Find where the given text appears and provide that cell's center as [X, Y] coordinate. 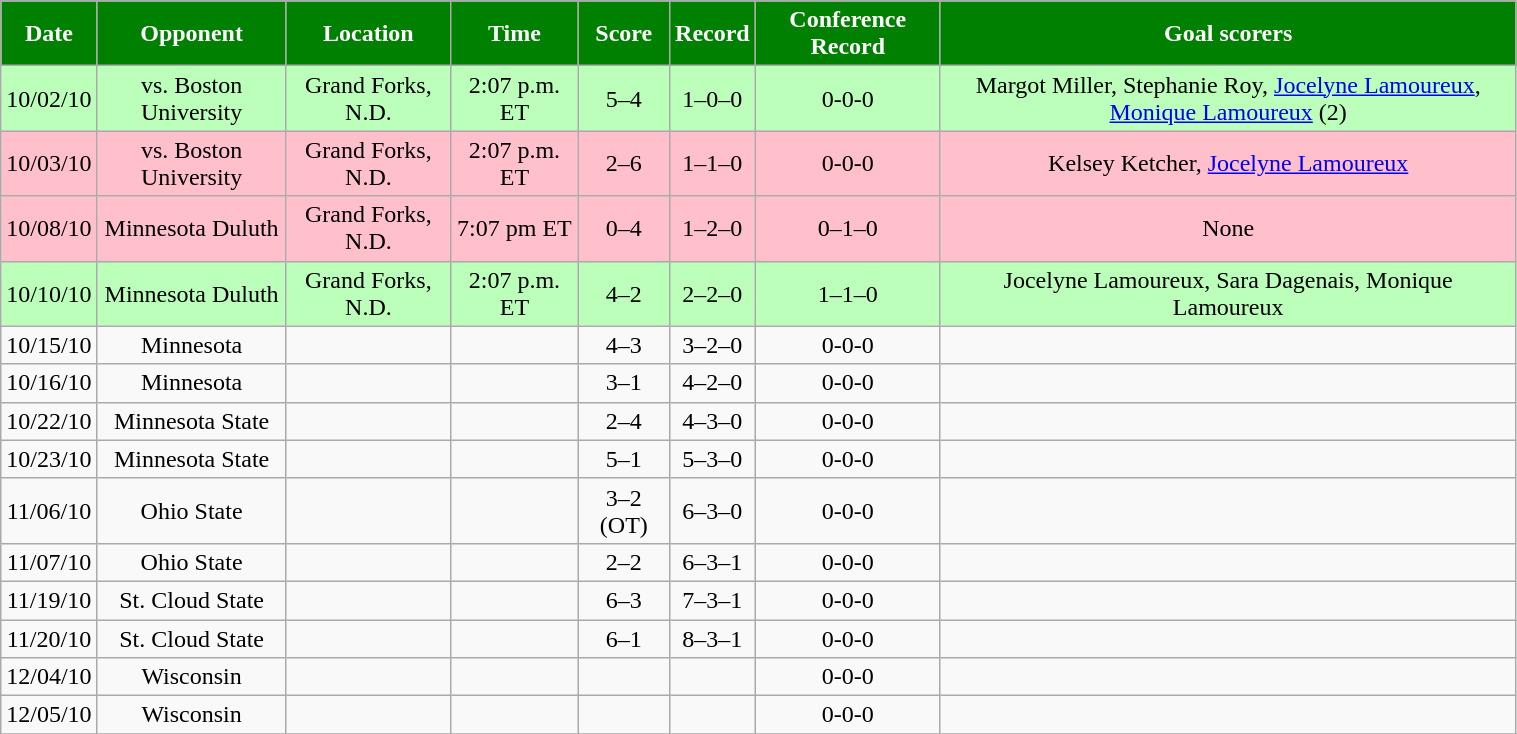
Conference Record [848, 34]
1–2–0 [713, 228]
Opponent [192, 34]
10/22/10 [49, 421]
3–2 (OT) [624, 510]
5–4 [624, 98]
4–3–0 [713, 421]
6–1 [624, 639]
Score [624, 34]
5–1 [624, 459]
11/19/10 [49, 600]
10/15/10 [49, 345]
4–3 [624, 345]
Kelsey Ketcher, Jocelyne Lamoureux [1228, 164]
Time [514, 34]
10/08/10 [49, 228]
12/05/10 [49, 715]
11/07/10 [49, 562]
7–3–1 [713, 600]
12/04/10 [49, 677]
None [1228, 228]
10/16/10 [49, 383]
11/20/10 [49, 639]
0–4 [624, 228]
Date [49, 34]
Record [713, 34]
6–3–1 [713, 562]
10/02/10 [49, 98]
2–4 [624, 421]
11/06/10 [49, 510]
0–1–0 [848, 228]
3–2–0 [713, 345]
Goal scorers [1228, 34]
2–2–0 [713, 294]
8–3–1 [713, 639]
3–1 [624, 383]
2–6 [624, 164]
4–2–0 [713, 383]
10/23/10 [49, 459]
2–2 [624, 562]
7:07 pm ET [514, 228]
Margot Miller, Stephanie Roy, Jocelyne Lamoureux, Monique Lamoureux (2) [1228, 98]
Jocelyne Lamoureux, Sara Dagenais, Monique Lamoureux [1228, 294]
5–3–0 [713, 459]
Location [368, 34]
6–3 [624, 600]
4–2 [624, 294]
1–0–0 [713, 98]
6–3–0 [713, 510]
10/10/10 [49, 294]
10/03/10 [49, 164]
